Identify which cell holds the provided text, then report its [x, y] central coordinate. 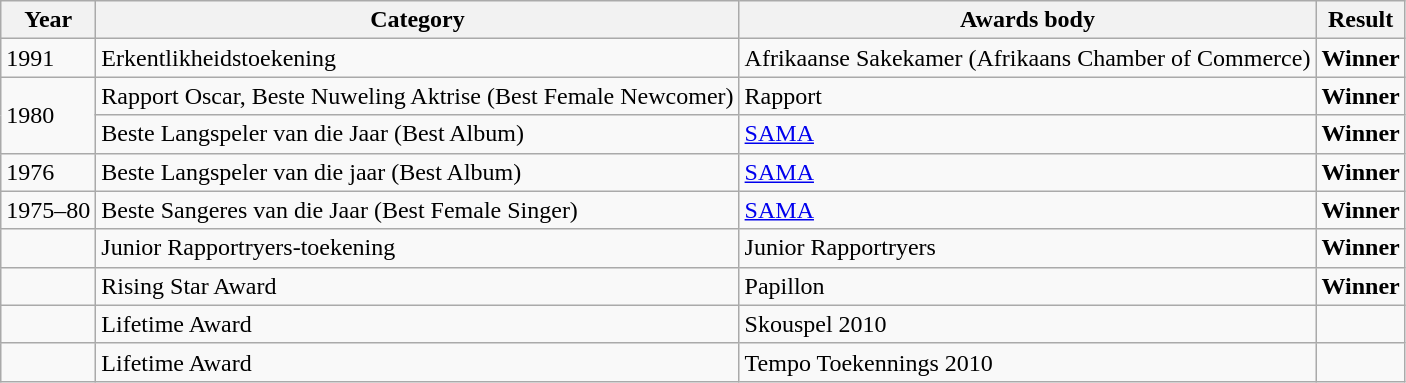
Erkentlikheidstoekening [418, 58]
1976 [48, 172]
1991 [48, 58]
Beste Sangeres van die Jaar (Best Female Singer) [418, 210]
Rapport Oscar, Beste Nuweling Aktrise (Best Female Newcomer) [418, 96]
Skouspel 2010 [1028, 324]
Year [48, 20]
1980 [48, 115]
Awards body [1028, 20]
Junior Rapportryers [1028, 248]
Rising Star Award [418, 286]
Result [1360, 20]
Rapport [1028, 96]
Beste Langspeler van die Jaar (Best Album) [418, 134]
Afrikaanse Sakekamer (Afrikaans Chamber of Commerce) [1028, 58]
1975–80 [48, 210]
Papillon [1028, 286]
Category [418, 20]
Beste Langspeler van die jaar (Best Album) [418, 172]
Junior Rapportryers-toekening [418, 248]
Tempo Toekennings 2010 [1028, 362]
